Scan for the cell matching the given text and deliver its [X, Y] coordinate at center. 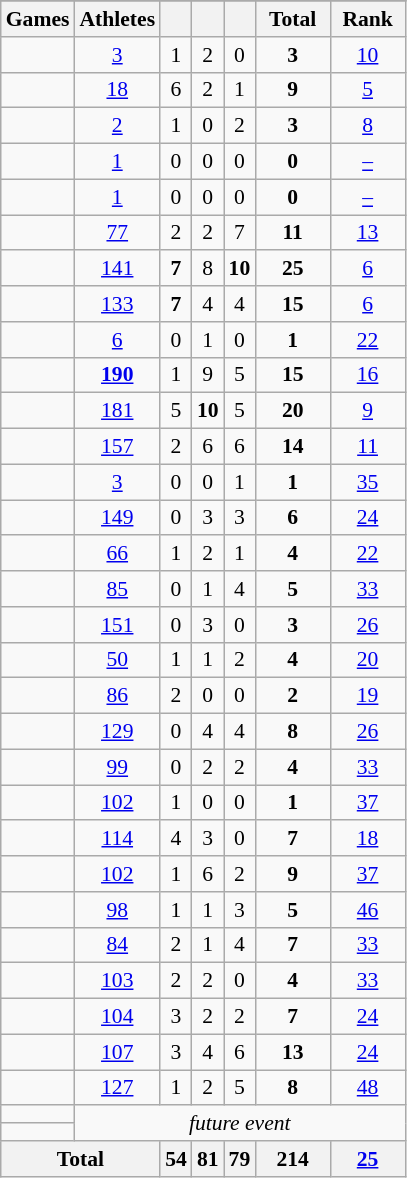
48 [368, 1088]
114 [117, 839]
157 [117, 447]
181 [117, 411]
14 [292, 447]
35 [368, 482]
46 [368, 910]
50 [117, 660]
85 [117, 589]
84 [117, 945]
104 [117, 1017]
16 [368, 375]
190 [117, 375]
Rank [368, 19]
future event [240, 1124]
129 [117, 732]
86 [117, 696]
133 [117, 304]
141 [117, 269]
151 [117, 625]
103 [117, 981]
79 [240, 1159]
77 [117, 233]
214 [292, 1159]
149 [117, 518]
66 [117, 554]
98 [117, 910]
99 [117, 767]
127 [117, 1088]
81 [208, 1159]
Games [38, 19]
54 [176, 1159]
19 [368, 696]
107 [117, 1052]
Athletes [117, 19]
